Pinpoint the cell where the given text exists, returning its [X, Y] midpoint coordinate. 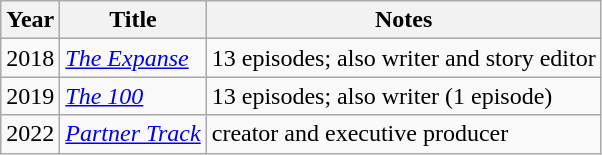
The 100 [133, 96]
Title [133, 20]
Year [30, 20]
The Expanse [133, 58]
2019 [30, 96]
2022 [30, 134]
Notes [404, 20]
2018 [30, 58]
Partner Track [133, 134]
13 episodes; also writer and story editor [404, 58]
creator and executive producer [404, 134]
13 episodes; also writer (1 episode) [404, 96]
